Determine the (X, Y) coordinate at the center of the cell enclosing the given text.  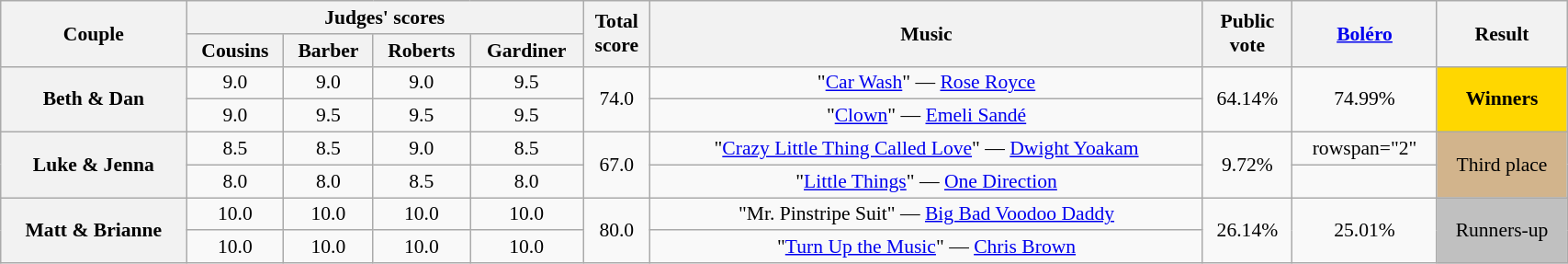
25.01% (1365, 230)
rowspan="2" (1365, 149)
80.0 (617, 230)
"Crazy Little Thing Called Love" — Dwight Yoakam (926, 149)
Result (1501, 33)
Runners-up (1501, 230)
9.72% (1247, 166)
Couple (94, 33)
"Car Wash" — Rose Royce (926, 83)
"Turn Up the Music" — Chris Brown (926, 247)
Cousins (235, 51)
"Clown" — Emeli Sandé (926, 116)
74.0 (617, 99)
Judges' scores (385, 17)
Beth & Dan (94, 99)
Roberts (422, 51)
26.14% (1247, 230)
Totalscore (617, 33)
67.0 (617, 166)
Third place (1501, 166)
Gardiner (527, 51)
64.14% (1247, 99)
Matt & Brianne (94, 230)
Publicvote (1247, 33)
"Mr. Pinstripe Suit" — Big Bad Voodoo Daddy (926, 214)
Winners (1501, 99)
Boléro (1365, 33)
Music (926, 33)
Luke & Jenna (94, 166)
"Little Things" — One Direction (926, 181)
74.99% (1365, 99)
Barber (329, 51)
